From the cell containing the given text, extract its center point as [X, Y] coordinate. 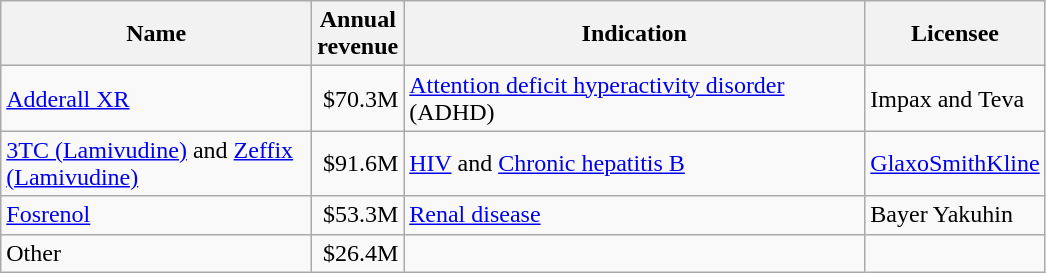
3TC (Lamivudine) and Zeffix (Lamivudine) [156, 164]
$53.3M [358, 215]
Licensee [955, 34]
Indication [634, 34]
Other [156, 253]
Name [156, 34]
Attention deficit hyperactivity disorder (ADHD) [634, 98]
Annual revenue [358, 34]
Bayer Yakuhin [955, 215]
GlaxoSmithKline [955, 164]
Fosrenol [156, 215]
Impax and Teva [955, 98]
Renal disease [634, 215]
HIV and Chronic hepatitis B [634, 164]
$91.6M [358, 164]
$26.4M [358, 253]
$70.3M [358, 98]
Adderall XR [156, 98]
